Return [x, y] of the center of cell containing provided text 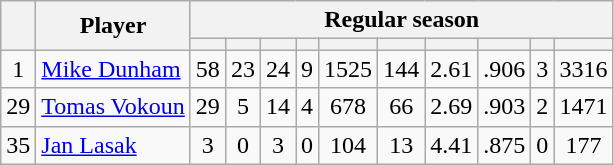
23 [242, 69]
3316 [584, 69]
144 [402, 69]
Regular season [402, 20]
5 [242, 107]
.903 [504, 107]
104 [348, 145]
2.69 [452, 107]
2.61 [452, 69]
Jan Lasak [114, 145]
Player [114, 26]
4 [308, 107]
66 [402, 107]
678 [348, 107]
1 [18, 69]
Mike Dunham [114, 69]
14 [278, 107]
13 [402, 145]
4.41 [452, 145]
1471 [584, 107]
177 [584, 145]
24 [278, 69]
.875 [504, 145]
2 [542, 107]
1525 [348, 69]
35 [18, 145]
.906 [504, 69]
58 [208, 69]
Tomas Vokoun [114, 107]
9 [308, 69]
